Capture the cell that displays the provided text and extract its (X, Y) central coordinate. 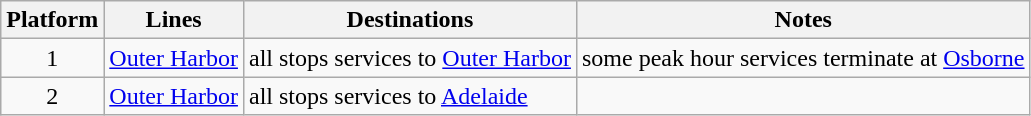
Destinations (410, 20)
all stops services to Outer Harbor (410, 58)
Notes (803, 20)
Lines (174, 20)
all stops services to Adelaide (410, 96)
1 (52, 58)
Platform (52, 20)
2 (52, 96)
some peak hour services terminate at Osborne (803, 58)
